Return the [X, Y] coordinate for the center point of the cell that contains the specified text.  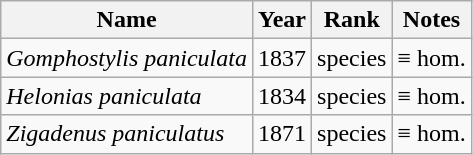
1871 [282, 134]
1834 [282, 96]
Zigadenus paniculatus [127, 134]
Name [127, 20]
Gomphostylis paniculata [127, 58]
1837 [282, 58]
Helonias paniculata [127, 96]
Notes [432, 20]
Year [282, 20]
Rank [352, 20]
